Scan for the cell matching the given text and deliver its [X, Y] coordinate at center. 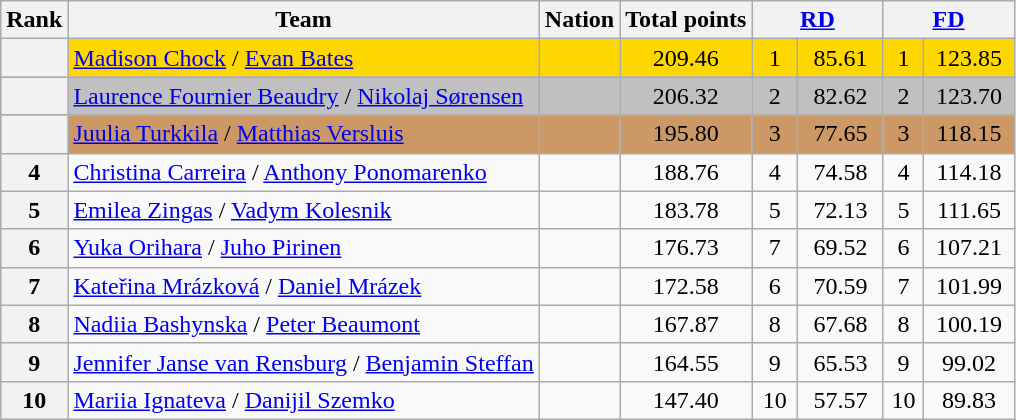
101.99 [969, 286]
209.46 [686, 58]
Kateřina Mrázková / Daniel Mrázek [304, 286]
164.55 [686, 362]
100.19 [969, 324]
Juulia Turkkila / Matthias Versluis [304, 134]
123.85 [969, 58]
Total points [686, 20]
Emilea Zingas / Vadym Kolesnik [304, 210]
123.70 [969, 96]
183.78 [686, 210]
111.65 [969, 210]
57.57 [840, 400]
Nadiia Bashynska / Peter Beaumont [304, 324]
Jennifer Janse van Rensburg / Benjamin Steffan [304, 362]
FD [948, 20]
172.58 [686, 286]
Yuka Orihara / Juho Pirinen [304, 248]
RD [818, 20]
85.61 [840, 58]
82.62 [840, 96]
74.58 [840, 172]
Laurence Fournier Beaudry / Nikolaj Sørensen [304, 96]
Rank [34, 20]
147.40 [686, 400]
72.13 [840, 210]
Christina Carreira / Anthony Ponomarenko [304, 172]
Nation [579, 20]
107.21 [969, 248]
89.83 [969, 400]
Team [304, 20]
118.15 [969, 134]
69.52 [840, 248]
67.68 [840, 324]
176.73 [686, 248]
77.65 [840, 134]
195.80 [686, 134]
Madison Chock / Evan Bates [304, 58]
167.87 [686, 324]
Mariia Ignateva / Danijil Szemko [304, 400]
206.32 [686, 96]
99.02 [969, 362]
70.59 [840, 286]
65.53 [840, 362]
114.18 [969, 172]
188.76 [686, 172]
